Determine the (X, Y) coordinate at the center of the cell enclosing the given text.  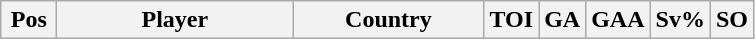
Player (175, 20)
Pos (29, 20)
GA (562, 20)
GAA (618, 20)
TOI (512, 20)
SO (732, 20)
Sv% (680, 20)
Country (388, 20)
